Return the (x, y) coordinate for the center point of the cell that contains the specified text.  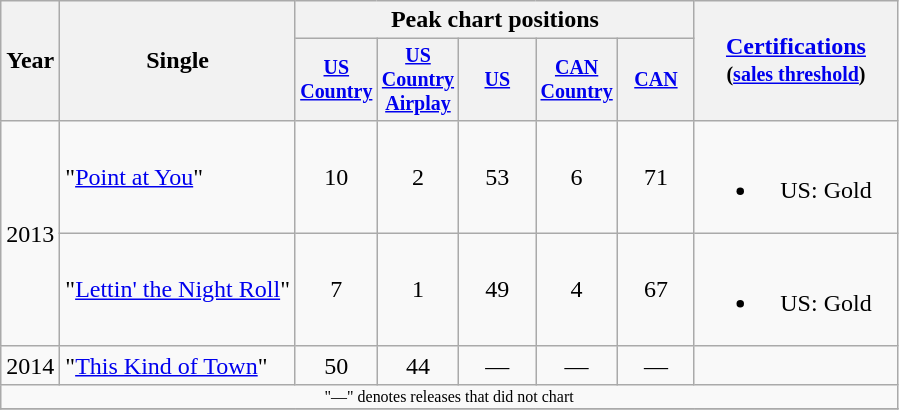
6 (577, 176)
2013 (30, 233)
4 (577, 290)
Certifications(sales threshold) (796, 61)
Single (178, 61)
"Lettin' the Night Roll" (178, 290)
"—" denotes releases that did not chart (450, 396)
CAN Country (577, 80)
US Country (336, 80)
1 (418, 290)
US Country Airplay (418, 80)
50 (336, 365)
Year (30, 61)
"This Kind of Town" (178, 365)
2 (418, 176)
44 (418, 365)
CAN (656, 80)
71 (656, 176)
Peak chart positions (494, 20)
53 (498, 176)
7 (336, 290)
"Point at You" (178, 176)
2014 (30, 365)
10 (336, 176)
67 (656, 290)
49 (498, 290)
US (498, 80)
